Extract the [X, Y] coordinate from the center of the cell holding the provided text.  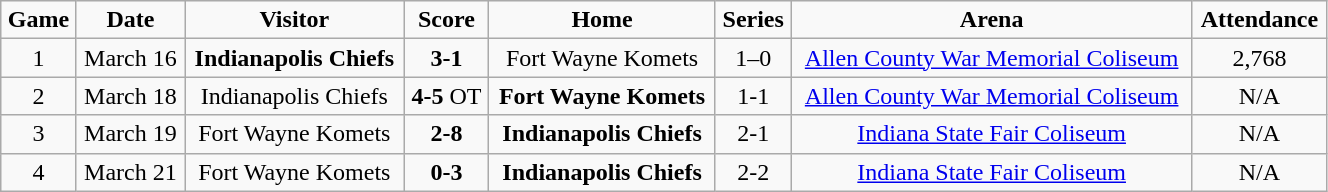
2-1 [753, 134]
1–0 [753, 58]
March 21 [130, 172]
Date [130, 20]
2-2 [753, 172]
2,768 [1259, 58]
Attendance [1259, 20]
March 16 [130, 58]
1-1 [753, 96]
2-8 [446, 134]
March 19 [130, 134]
0-3 [446, 172]
Series [753, 20]
Score [446, 20]
Arena [992, 20]
4-5 OT [446, 96]
1 [39, 58]
3 [39, 134]
2 [39, 96]
Home [602, 20]
3-1 [446, 58]
Game [39, 20]
March 18 [130, 96]
4 [39, 172]
Visitor [294, 20]
